Detect which cell encompasses the target text, then output its [x, y] center coordinate. 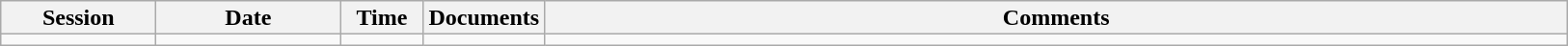
Time [382, 17]
Date [249, 17]
Session [79, 17]
Documents [484, 17]
Comments [1057, 17]
